From the cell containing the given text, extract its center point as [X, Y] coordinate. 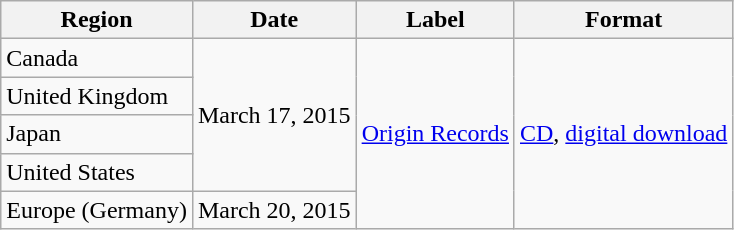
CD, digital download [623, 134]
Japan [97, 134]
Region [97, 20]
March 17, 2015 [274, 115]
March 20, 2015 [274, 210]
Label [435, 20]
Format [623, 20]
Origin Records [435, 134]
United States [97, 172]
United Kingdom [97, 96]
Europe (Germany) [97, 210]
Canada [97, 58]
Date [274, 20]
